Return [X, Y] of the center of cell containing provided text 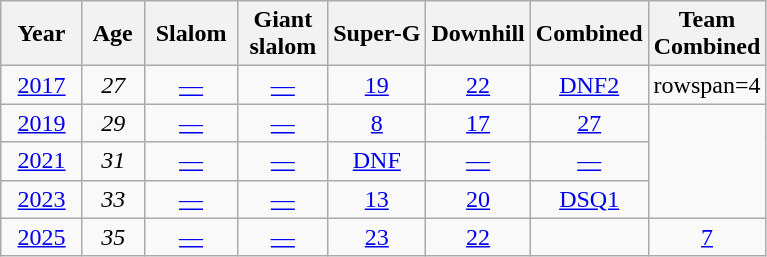
Giant slalom [283, 34]
35 [113, 237]
17 [478, 123]
Slalom [191, 34]
Super-G [377, 34]
2021 [42, 161]
DNF2 [589, 85]
Combined [589, 34]
2023 [42, 199]
13 [377, 199]
7 [707, 237]
29 [113, 123]
23 [377, 237]
8 [377, 123]
31 [113, 161]
33 [113, 199]
Year [42, 34]
TeamCombined [707, 34]
20 [478, 199]
rowspan=4 [707, 85]
19 [377, 85]
2025 [42, 237]
Age [113, 34]
2017 [42, 85]
Downhill [478, 34]
2019 [42, 123]
DSQ1 [589, 199]
DNF [377, 161]
